From the cell containing the given text, extract its center point as (X, Y) coordinate. 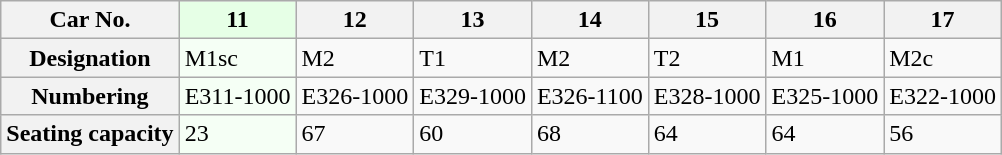
M1 (825, 58)
T2 (707, 58)
17 (943, 20)
T1 (473, 58)
E311-1000 (238, 96)
56 (943, 134)
E329-1000 (473, 96)
M2c (943, 58)
E325-1000 (825, 96)
23 (238, 134)
E328-1000 (707, 96)
15 (707, 20)
M1sc (238, 58)
11 (238, 20)
Seating capacity (90, 134)
Car No. (90, 20)
E326-1000 (355, 96)
12 (355, 20)
Designation (90, 58)
68 (590, 134)
16 (825, 20)
67 (355, 134)
14 (590, 20)
60 (473, 134)
Numbering (90, 96)
E326-1100 (590, 96)
13 (473, 20)
E322-1000 (943, 96)
